Find where the given text appears and provide that cell's center as [x, y] coordinate. 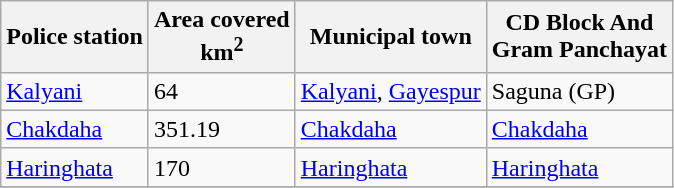
Police station [75, 37]
Kalyani [75, 91]
351.19 [222, 129]
Saguna (GP) [579, 91]
Area coveredkm2 [222, 37]
170 [222, 167]
64 [222, 91]
CD Block AndGram Panchayat [579, 37]
Kalyani, Gayespur [390, 91]
Municipal town [390, 37]
